Output the [X, Y] coordinate of the center of the cell containing the given text.  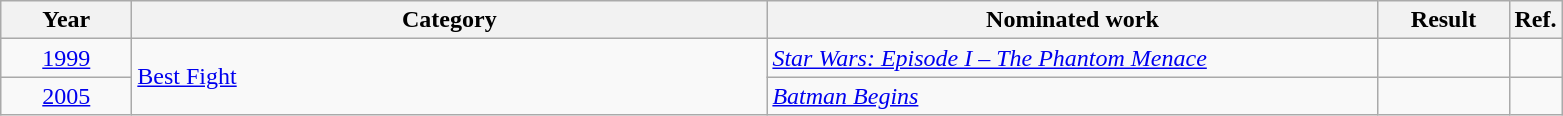
Result [1444, 20]
2005 [66, 96]
Star Wars: Episode I – The Phantom Menace [1072, 58]
Ref. [1536, 20]
Nominated work [1072, 20]
Batman Begins [1072, 96]
1999 [66, 58]
Category [450, 20]
Best Fight [450, 77]
Year [66, 20]
